Return [x, y] of the center of cell containing provided text 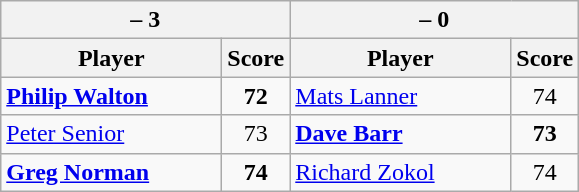
Mats Lanner [400, 96]
– 3 [146, 20]
– 0 [434, 20]
Richard Zokol [400, 172]
Peter Senior [112, 134]
Greg Norman [112, 172]
Dave Barr [400, 134]
72 [256, 96]
Philip Walton [112, 96]
